Pinpoint the cell where the given text exists, returning its [x, y] midpoint coordinate. 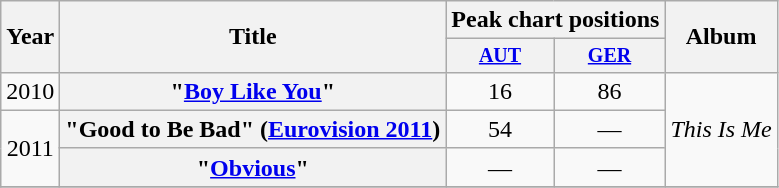
Peak chart positions [556, 20]
GER [610, 56]
"Good to Be Bad" (Eurovision 2011) [253, 129]
"Boy Like You" [253, 91]
This Is Me [721, 129]
2011 [30, 148]
Year [30, 37]
Title [253, 37]
2010 [30, 91]
16 [500, 91]
"Obvious" [253, 167]
Album [721, 37]
AUT [500, 56]
54 [500, 129]
86 [610, 91]
